Determine the (x, y) coordinate at the center of the cell enclosing the given text.  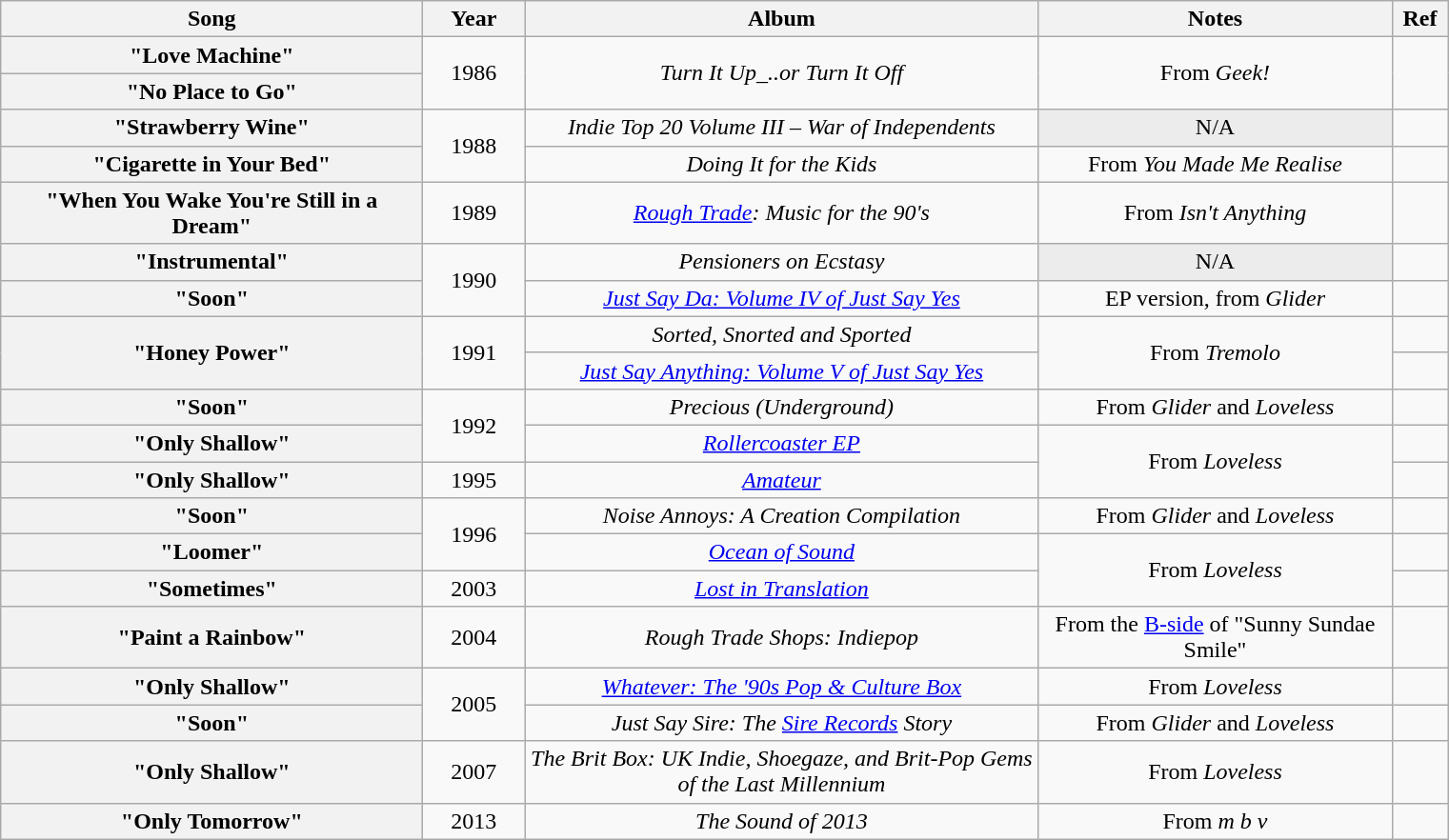
Turn It Up_..or Turn It Off (781, 73)
2005 (474, 705)
Year (474, 19)
"Honey Power" (211, 352)
Ref (1419, 19)
1986 (474, 73)
From Isn't Anything (1216, 213)
Just Say Sire: The Sire Records Story (781, 723)
The Brit Box: UK Indie, Shoegaze, and Brit-Pop Gems of the Last Millennium (781, 771)
1991 (474, 352)
"Only Tomorrow" (211, 821)
EP version, from Glider (1216, 298)
Lost in Translation (781, 589)
"Love Machine" (211, 55)
1996 (474, 534)
"Sometimes" (211, 589)
Indie Top 20 Volume III – War of Independents (781, 128)
1995 (474, 479)
Just Say Da: Volume IV of Just Say Yes (781, 298)
Rough Trade Shops: Indiepop (781, 638)
From You Made Me Realise (1216, 164)
Amateur (781, 479)
From the B-side of "Sunny Sundae Smile" (1216, 638)
Rollercoaster EP (781, 443)
1992 (474, 425)
Ocean of Sound (781, 552)
Album (781, 19)
Precious (Underground) (781, 407)
2003 (474, 589)
"Paint a Rainbow" (211, 638)
"When You Wake You're Still in a Dream" (211, 213)
1989 (474, 213)
"Loomer" (211, 552)
Noise Annoys: A Creation Compilation (781, 516)
"Strawberry Wine" (211, 128)
The Sound of 2013 (781, 821)
Just Say Anything: Volume V of Just Say Yes (781, 370)
1988 (474, 146)
"Instrumental" (211, 262)
Sorted, Snorted and Sported (781, 334)
Song (211, 19)
Rough Trade: Music for the 90's (781, 213)
1990 (474, 280)
"Cigarette in Your Bed" (211, 164)
2013 (474, 821)
From Tremolo (1216, 352)
"No Place to Go" (211, 91)
Pensioners on Ecstasy (781, 262)
Notes (1216, 19)
From m b v (1216, 821)
Doing It for the Kids (781, 164)
From Geek! (1216, 73)
2007 (474, 771)
Whatever: The '90s Pop & Culture Box (781, 687)
2004 (474, 638)
